Pinpoint the cell where the given text exists, returning its (x, y) midpoint coordinate. 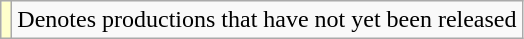
Denotes productions that have not yet been released (267, 20)
